Extract the (X, Y) coordinate from the center of the cell holding the provided text.  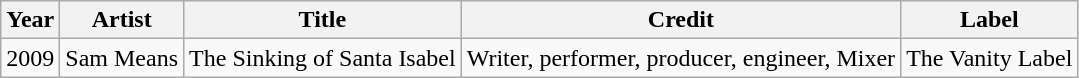
2009 (30, 58)
The Sinking of Santa Isabel (323, 58)
Credit (680, 20)
Writer, performer, producer, engineer, Mixer (680, 58)
Label (990, 20)
Title (323, 20)
Year (30, 20)
Artist (122, 20)
The Vanity Label (990, 58)
Sam Means (122, 58)
